Detect which cell encompasses the target text, then output its [X, Y] center coordinate. 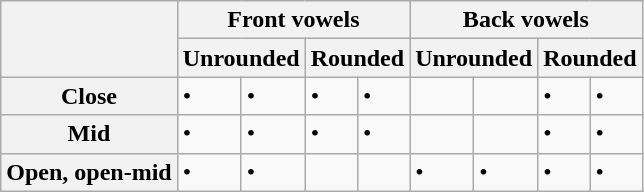
Mid [89, 134]
Front vowels [293, 20]
Close [89, 96]
Open, open-mid [89, 172]
Back vowels [526, 20]
